Detect which cell encompasses the target text, then output its (X, Y) center coordinate. 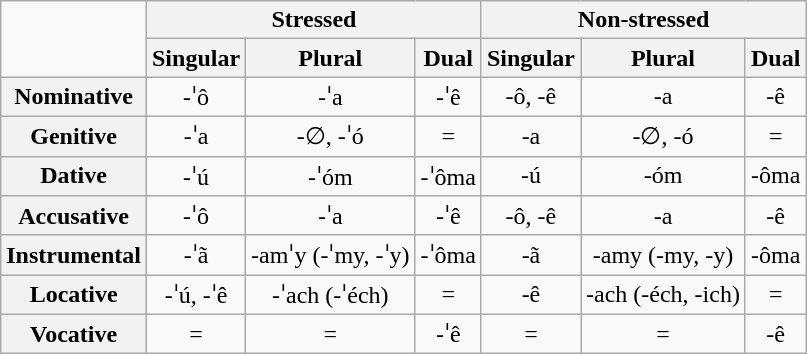
-óm (662, 176)
-ã (530, 255)
Vocative (74, 334)
-amy (-my, -y) (662, 255)
-ach (-éch, -ich) (662, 295)
-ú (530, 176)
-ˈú, -ˈê (196, 295)
Non-stressed (643, 20)
Accusative (74, 216)
Instrumental (74, 255)
-ˈóm (330, 176)
-ˈach (-ˈéch) (330, 295)
Genitive (74, 136)
-∅, -ˈó (330, 136)
-ˈú (196, 176)
Locative (74, 295)
Dative (74, 176)
-∅, -ó (662, 136)
Nominative (74, 97)
-ˈã (196, 255)
Stressed (314, 20)
-amˈy (-ˈmy, -ˈy) (330, 255)
